Return (X, Y) of the center of cell containing provided text 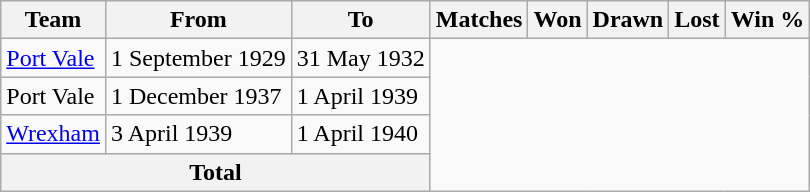
31 May 1932 (360, 58)
Drawn (628, 20)
Win % (768, 20)
Matches (479, 20)
To (360, 20)
1 April 1939 (360, 96)
Team (54, 20)
3 April 1939 (198, 134)
Total (216, 172)
1 April 1940 (360, 134)
From (198, 20)
Lost (697, 20)
1 September 1929 (198, 58)
1 December 1937 (198, 96)
Won (558, 20)
Wrexham (54, 134)
